Detect which cell encompasses the target text, then output its (x, y) center coordinate. 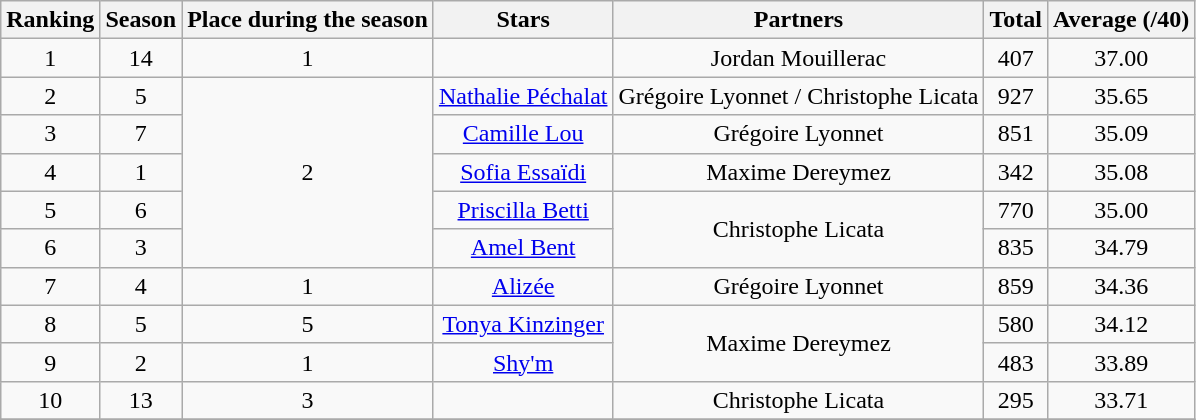
Priscilla Betti (523, 210)
33.71 (1122, 400)
Grégoire Lyonnet / Christophe Licata (798, 96)
8 (50, 324)
Nathalie Péchalat (523, 96)
Tonya Kinzinger (523, 324)
295 (1016, 400)
35.00 (1122, 210)
Average (/40) (1122, 20)
859 (1016, 286)
9 (50, 362)
483 (1016, 362)
Amel Bent (523, 248)
35.08 (1122, 172)
851 (1016, 134)
Season (141, 20)
Shy'm (523, 362)
10 (50, 400)
13 (141, 400)
35.09 (1122, 134)
33.89 (1122, 362)
Ranking (50, 20)
34.79 (1122, 248)
770 (1016, 210)
Partners (798, 20)
34.36 (1122, 286)
35.65 (1122, 96)
927 (1016, 96)
Place during the season (308, 20)
Jordan Mouillerac (798, 58)
Total (1016, 20)
407 (1016, 58)
37.00 (1122, 58)
580 (1016, 324)
Alizée (523, 286)
Camille Lou (523, 134)
835 (1016, 248)
Sofia Essaïdi (523, 172)
34.12 (1122, 324)
Stars (523, 20)
14 (141, 58)
342 (1016, 172)
